Return [X, Y] of the center of cell containing provided text 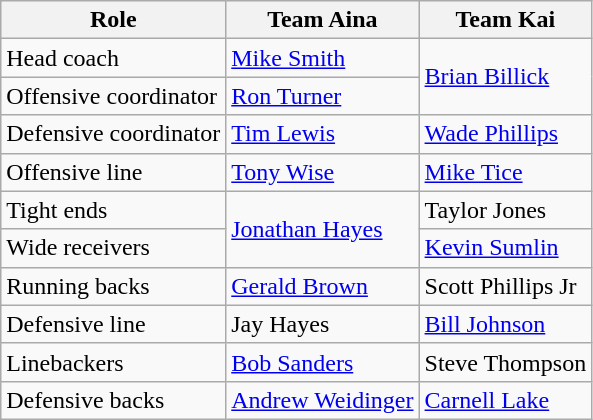
Defensive coordinator [114, 134]
Offensive line [114, 172]
Linebackers [114, 362]
Wide receivers [114, 248]
Mike Smith [322, 58]
Ron Turner [322, 96]
Role [114, 20]
Head coach [114, 58]
Bill Johnson [506, 324]
Jonathan Hayes [322, 229]
Taylor Jones [506, 210]
Jay Hayes [322, 324]
Running backs [114, 286]
Brian Billick [506, 77]
Defensive backs [114, 400]
Offensive coordinator [114, 96]
Kevin Sumlin [506, 248]
Carnell Lake [506, 400]
Tim Lewis [322, 134]
Tony Wise [322, 172]
Team Aina [322, 20]
Scott Phillips Jr [506, 286]
Steve Thompson [506, 362]
Wade Phillips [506, 134]
Tight ends [114, 210]
Gerald Brown [322, 286]
Bob Sanders [322, 362]
Defensive line [114, 324]
Andrew Weidinger [322, 400]
Mike Tice [506, 172]
Team Kai [506, 20]
